Return (X, Y) of the center of cell containing provided text 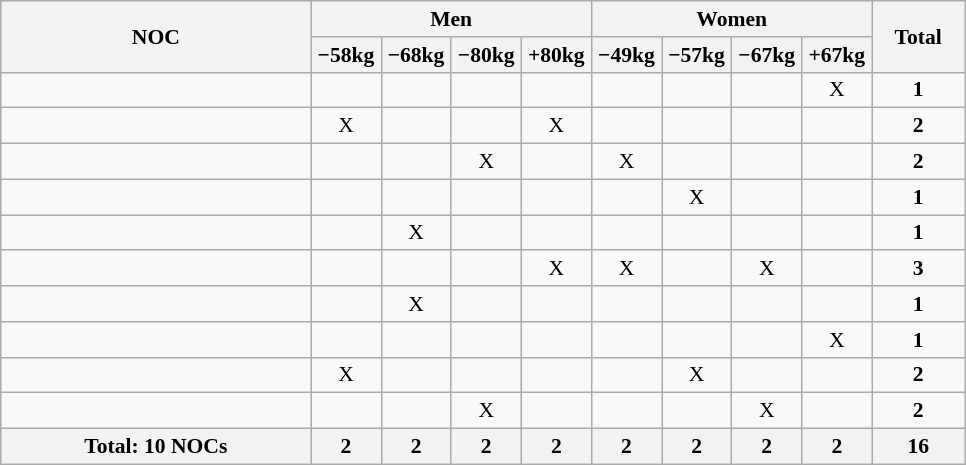
NOC (156, 36)
+67kg (837, 55)
−68kg (416, 55)
16 (918, 447)
+80kg (556, 55)
−57kg (697, 55)
−49kg (626, 55)
−67kg (767, 55)
−58kg (346, 55)
−80kg (486, 55)
Total: 10 NOCs (156, 447)
3 (918, 269)
Women (731, 19)
Men (451, 19)
Total (918, 36)
